Scan for the cell matching the given text and deliver its [X, Y] coordinate at center. 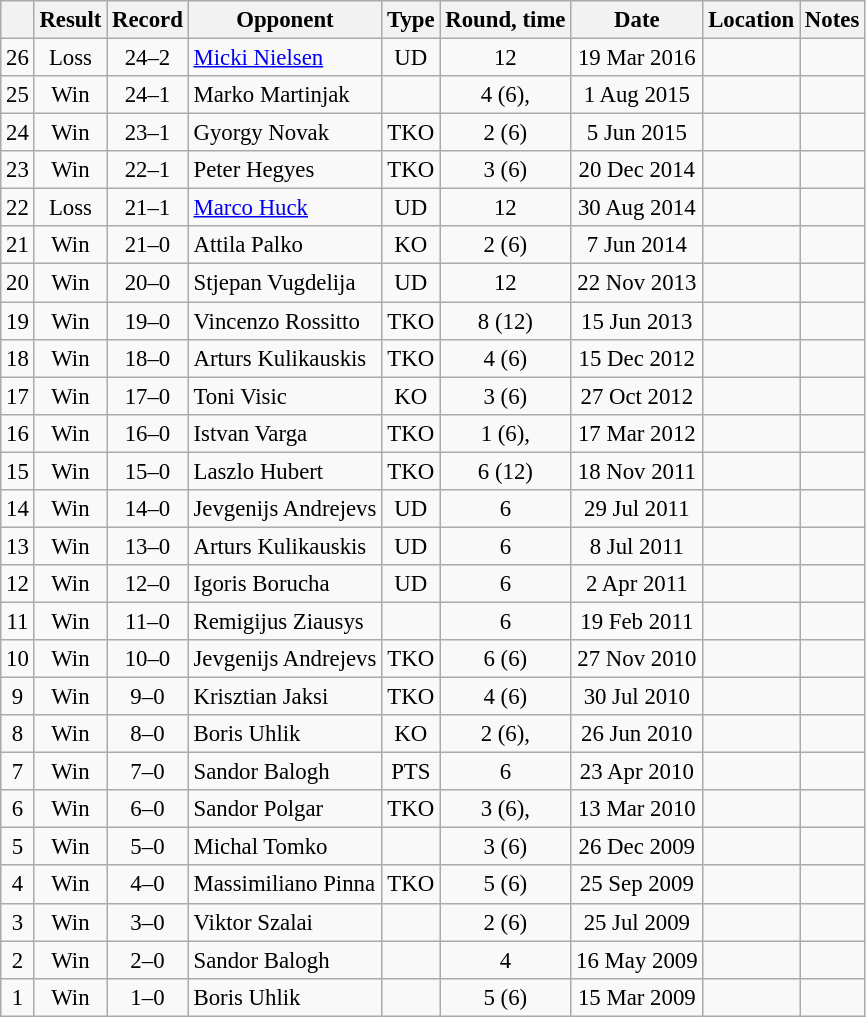
Igoris Borucha [284, 584]
Marko Martinjak [284, 95]
26 Dec 2009 [637, 847]
20 Dec 2014 [637, 170]
29 Jul 2011 [637, 509]
30 Jul 2010 [637, 697]
Viktor Szalai [284, 922]
18 [18, 358]
2–0 [148, 960]
13 Mar 2010 [637, 809]
Location [752, 20]
22 Nov 2013 [637, 283]
4 (6), [506, 95]
24–2 [148, 58]
19 Feb 2011 [637, 621]
27 Oct 2012 [637, 396]
Opponent [284, 20]
Peter Hegyes [284, 170]
13–0 [148, 546]
Date [637, 20]
23 [18, 170]
6 (12) [506, 471]
10 [18, 659]
5–0 [148, 847]
14 [18, 509]
Krisztian Jaksi [284, 697]
25 Sep 2009 [637, 885]
25 [18, 95]
17 Mar 2012 [637, 433]
5 [18, 847]
15 Jun 2013 [637, 321]
21–0 [148, 245]
3 (6), [506, 809]
20 [18, 283]
14–0 [148, 509]
Micki Nielsen [284, 58]
17–0 [148, 396]
2 (6), [506, 734]
2 [18, 960]
15 [18, 471]
Notes [832, 20]
22–1 [148, 170]
6 (6) [506, 659]
18 Nov 2011 [637, 471]
Round, time [506, 20]
19 Mar 2016 [637, 58]
Istvan Varga [284, 433]
Sandor Polgar [284, 809]
4–0 [148, 885]
16 May 2009 [637, 960]
24 [18, 133]
9 [18, 697]
1–0 [148, 997]
21 [18, 245]
Massimiliano Pinna [284, 885]
19 [18, 321]
Remigijus Ziausys [284, 621]
18–0 [148, 358]
1 [18, 997]
5 Jun 2015 [637, 133]
30 Aug 2014 [637, 208]
Type [411, 20]
26 Jun 2010 [637, 734]
8–0 [148, 734]
Attila Palko [284, 245]
3–0 [148, 922]
23–1 [148, 133]
10–0 [148, 659]
15 Mar 2009 [637, 997]
16–0 [148, 433]
20–0 [148, 283]
19–0 [148, 321]
11 [18, 621]
13 [18, 546]
Gyorgy Novak [284, 133]
2 Apr 2011 [637, 584]
Marco Huck [284, 208]
15 Dec 2012 [637, 358]
Vincenzo Rossitto [284, 321]
1 (6), [506, 433]
Stjepan Vugdelija [284, 283]
21–1 [148, 208]
9–0 [148, 697]
Michal Tomko [284, 847]
8 Jul 2011 [637, 546]
8 (12) [506, 321]
8 [18, 734]
15–0 [148, 471]
24–1 [148, 95]
1 Aug 2015 [637, 95]
3 [18, 922]
6–0 [148, 809]
7 [18, 772]
26 [18, 58]
Result [70, 20]
16 [18, 433]
Toni Visic [284, 396]
25 Jul 2009 [637, 922]
22 [18, 208]
7–0 [148, 772]
12–0 [148, 584]
23 Apr 2010 [637, 772]
Record [148, 20]
Laszlo Hubert [284, 471]
PTS [411, 772]
11–0 [148, 621]
7 Jun 2014 [637, 245]
17 [18, 396]
27 Nov 2010 [637, 659]
